From the cell containing the given text, extract its center point as [X, Y] coordinate. 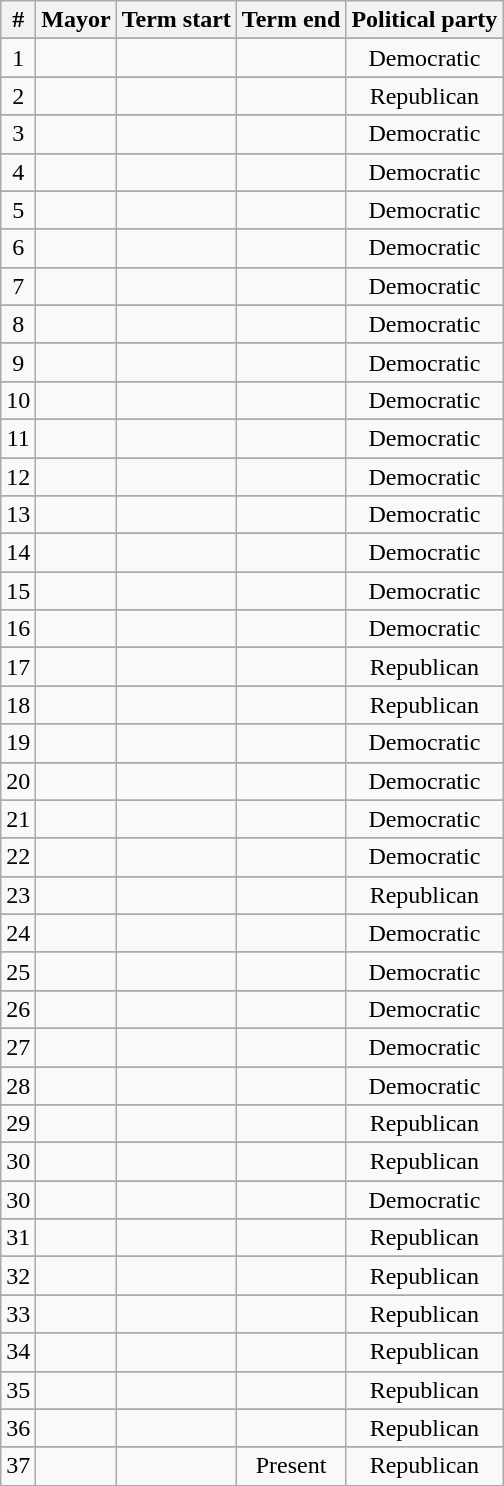
27 [18, 1047]
Term start [176, 20]
6 [18, 248]
32 [18, 1276]
9 [18, 362]
19 [18, 743]
37 [18, 1466]
36 [18, 1428]
7 [18, 286]
11 [18, 438]
21 [18, 819]
22 [18, 857]
13 [18, 515]
4 [18, 172]
10 [18, 400]
5 [18, 210]
29 [18, 1124]
1 [18, 58]
Mayor [76, 20]
# [18, 20]
12 [18, 477]
8 [18, 324]
24 [18, 933]
Term end [291, 20]
34 [18, 1352]
17 [18, 667]
20 [18, 781]
31 [18, 1238]
18 [18, 705]
3 [18, 134]
28 [18, 1085]
Political party [424, 20]
26 [18, 1009]
35 [18, 1390]
Present [291, 1466]
14 [18, 553]
25 [18, 971]
2 [18, 96]
16 [18, 629]
33 [18, 1314]
15 [18, 591]
23 [18, 895]
